Extract the (x, y) coordinate from the center of the cell holding the provided text.  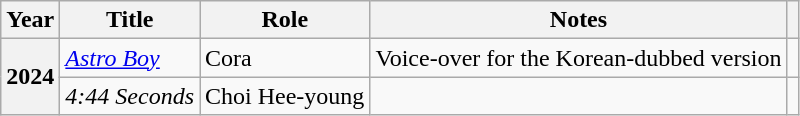
Year (30, 20)
4:44 Seconds (130, 96)
Notes (578, 20)
Voice-over for the Korean-dubbed version (578, 58)
Cora (285, 58)
2024 (30, 77)
Title (130, 20)
Role (285, 20)
Astro Boy (130, 58)
Choi Hee-young (285, 96)
